For the text-containing cell, return its midpoint in [X, Y] coordinate format. 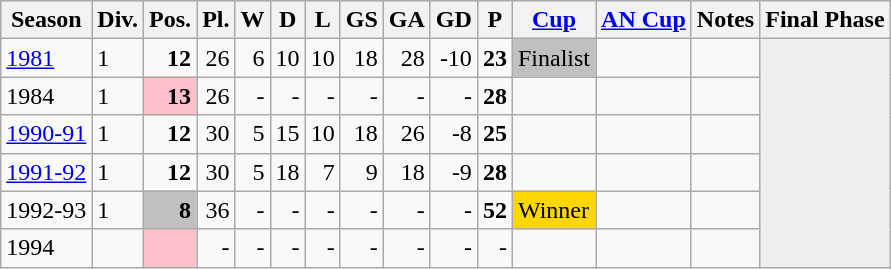
AN Cup [644, 20]
GA [406, 20]
13 [170, 96]
L [322, 20]
36 [216, 210]
-9 [454, 172]
Cup [554, 20]
52 [494, 210]
Final Phase [825, 20]
1984 [46, 96]
1994 [46, 248]
1992-93 [46, 210]
1991-92 [46, 172]
23 [494, 58]
Winner [554, 210]
P [494, 20]
GD [454, 20]
W [252, 20]
Season [46, 20]
Pl. [216, 20]
Pos. [170, 20]
-8 [454, 134]
1981 [46, 58]
D [288, 20]
GS [362, 20]
7 [322, 172]
Div. [118, 20]
25 [494, 134]
15 [288, 134]
8 [170, 210]
6 [252, 58]
9 [362, 172]
Notes [725, 20]
Finalist [554, 58]
-10 [454, 58]
1990-91 [46, 134]
